Pinpoint the cell where the given text exists, returning its [X, Y] midpoint coordinate. 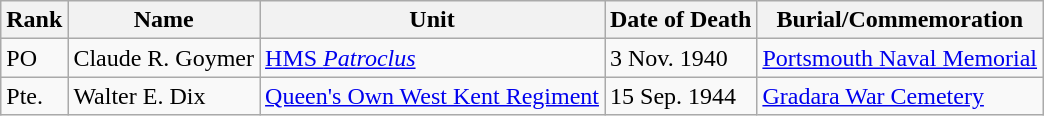
Burial/Commemoration [900, 20]
Gradara War Cemetery [900, 96]
Date of Death [680, 20]
Walter E. Dix [164, 96]
Queen's Own West Kent Regiment [432, 96]
Name [164, 20]
HMS Patroclus [432, 58]
15 Sep. 1944 [680, 96]
3 Nov. 1940 [680, 58]
Pte. [34, 96]
Portsmouth Naval Memorial [900, 58]
Claude R. Goymer [164, 58]
PO [34, 58]
Rank [34, 20]
Unit [432, 20]
